Scan for the cell matching the given text and deliver its (x, y) coordinate at center. 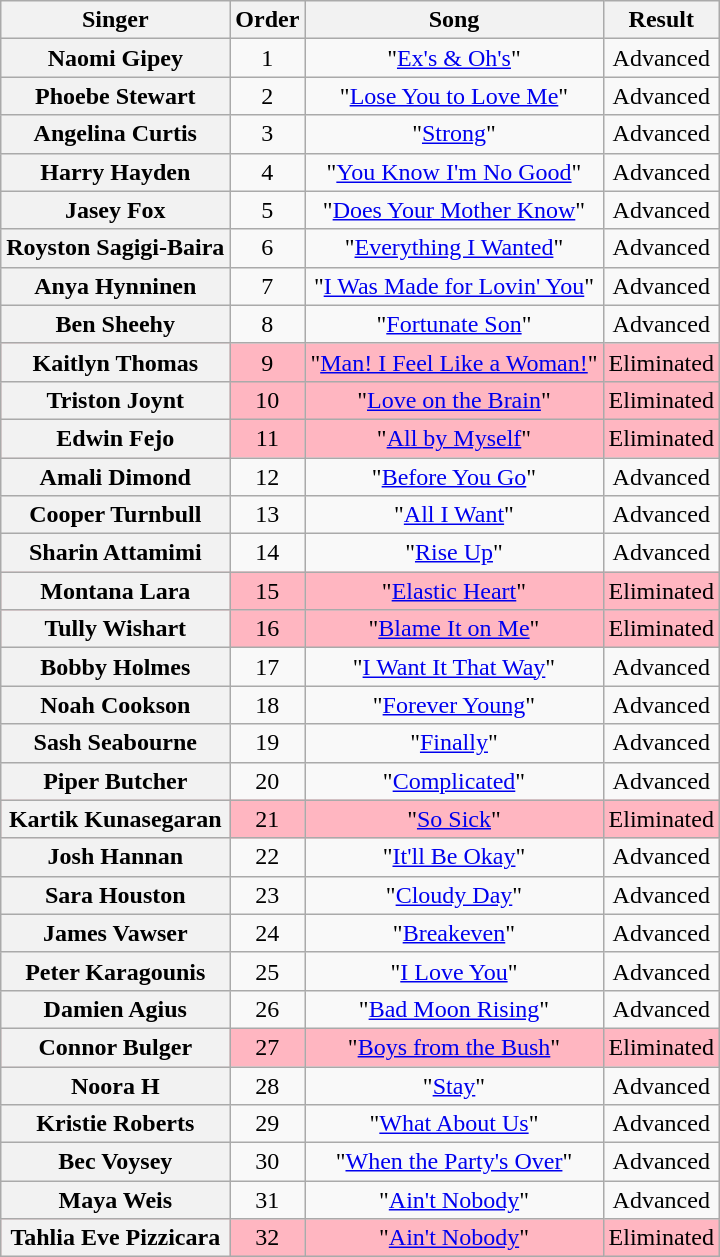
1 (268, 58)
"Ex's & Oh's" (454, 58)
21 (268, 819)
"I Want It That Way" (454, 667)
Triston Joynt (116, 400)
3 (268, 134)
4 (268, 172)
"Boys from the Bush" (454, 1047)
Sash Seabourne (116, 743)
7 (268, 286)
22 (268, 857)
Song (454, 20)
"Rise Up" (454, 553)
23 (268, 895)
"Everything I Wanted" (454, 248)
"Elastic Heart" (454, 591)
"Cloudy Day" (454, 895)
Noora H (116, 1085)
11 (268, 438)
32 (268, 1238)
"It'll Be Okay" (454, 857)
Connor Bulger (116, 1047)
"Does Your Mother Know" (454, 210)
5 (268, 210)
"When the Party's Over" (454, 1162)
Bobby Holmes (116, 667)
30 (268, 1162)
Maya Weis (116, 1200)
Jasey Fox (116, 210)
"Stay" (454, 1085)
12 (268, 477)
"So Sick" (454, 819)
Josh Hannan (116, 857)
"All I Want" (454, 515)
15 (268, 591)
27 (268, 1047)
Noah Cookson (116, 705)
"Forever Young" (454, 705)
6 (268, 248)
29 (268, 1124)
8 (268, 324)
Sharin Attamimi (116, 553)
Montana Lara (116, 591)
14 (268, 553)
Kartik Kunasegaran (116, 819)
Peter Karagounis (116, 971)
Result (661, 20)
"Man! I Feel Like a Woman!" (454, 362)
"Before You Go" (454, 477)
25 (268, 971)
"Blame It on Me" (454, 629)
Edwin Fejo (116, 438)
"All by Myself" (454, 438)
"What About Us" (454, 1124)
"You Know I'm No Good" (454, 172)
16 (268, 629)
13 (268, 515)
28 (268, 1085)
19 (268, 743)
"Lose You to Love Me" (454, 96)
"I Love You" (454, 971)
"Breakeven" (454, 933)
"Complicated" (454, 781)
Damien Agius (116, 1009)
18 (268, 705)
Order (268, 20)
Cooper Turnbull (116, 515)
17 (268, 667)
Bec Voysey (116, 1162)
Piper Butcher (116, 781)
Angelina Curtis (116, 134)
Phoebe Stewart (116, 96)
9 (268, 362)
2 (268, 96)
"Bad Moon Rising" (454, 1009)
Sara Houston (116, 895)
Tully Wishart (116, 629)
"Strong" (454, 134)
Singer (116, 20)
Tahlia Eve Pizzicara (116, 1238)
Naomi Gipey (116, 58)
"Fortunate Son" (454, 324)
Kristie Roberts (116, 1124)
"I Was Made for Lovin' You" (454, 286)
James Vawser (116, 933)
Anya Hynninen (116, 286)
Harry Hayden (116, 172)
"Love on the Brain" (454, 400)
Ben Sheehy (116, 324)
26 (268, 1009)
Kaitlyn Thomas (116, 362)
24 (268, 933)
10 (268, 400)
20 (268, 781)
Amali Dimond (116, 477)
"Finally" (454, 743)
31 (268, 1200)
Royston Sagigi-Baira (116, 248)
